Find where the given text appears and provide that cell's center as (X, Y) coordinate. 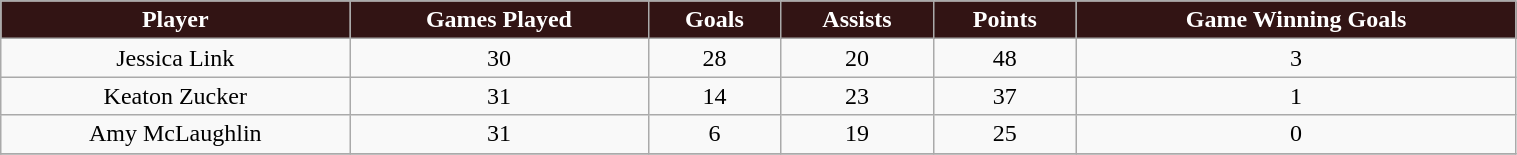
25 (1004, 134)
28 (714, 58)
Points (1004, 20)
6 (714, 134)
3 (1296, 58)
Jessica Link (176, 58)
Player (176, 20)
Game Winning Goals (1296, 20)
Goals (714, 20)
Games Played (499, 20)
23 (858, 96)
1 (1296, 96)
20 (858, 58)
Keaton Zucker (176, 96)
48 (1004, 58)
Amy McLaughlin (176, 134)
19 (858, 134)
30 (499, 58)
0 (1296, 134)
37 (1004, 96)
14 (714, 96)
Assists (858, 20)
